Determine the (X, Y) coordinate at the center of the cell enclosing the given text.  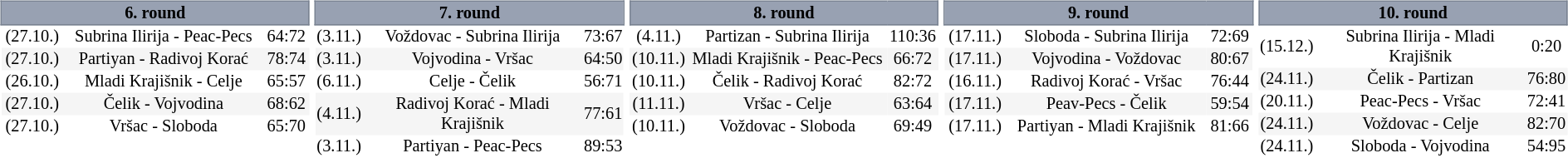
10. round (1414, 12)
Vojvodina - Vršac (472, 60)
54:95 (1546, 146)
77:61 (603, 115)
Radivoj Korać - Mladi Krajišnik (472, 115)
Voždovac - Sloboda (787, 126)
Peac-Pecs - Vršac (1420, 101)
68:62 (286, 105)
7. round (470, 12)
72:69 (1229, 37)
81:66 (1229, 126)
Mladi Krajišnik - Peac-Pecs (787, 60)
69:49 (912, 126)
110:36 (912, 37)
59:54 (1229, 105)
65:57 (286, 81)
(6.11.) (339, 81)
Mladi Krajišnik - Celje (163, 81)
Subrina Ilirija - Mladi Krajišnik (1420, 47)
6. round (154, 12)
80:67 (1229, 60)
Celje - Čelik (472, 81)
Voždovac - Celje (1420, 125)
65:70 (286, 126)
(16.11.) (975, 81)
Sloboda - Vojvodina (1420, 146)
Vojvodina - Voždovac (1106, 60)
0:20 (1546, 47)
Partiyan - Mladi Krajišnik (1106, 126)
Vršac - Sloboda (163, 126)
Radivoj Korać - Vršac (1106, 81)
Čelik - Radivoj Korać (787, 81)
76:80 (1546, 80)
78:74 (286, 60)
Subrina Ilirija - Peac-Pecs (163, 37)
(20.11.) (1287, 101)
Sloboda - Subrina Ilirija (1106, 37)
66:72 (912, 60)
82:72 (912, 81)
9. round (1098, 12)
73:67 (603, 37)
Čelik - Partizan (1420, 80)
Partiyan - Radivoj Korać (163, 60)
Partizan - Subrina Ilirija (787, 37)
Voždovac - Subrina Ilirija (472, 37)
89:53 (603, 146)
64:50 (603, 60)
72:41 (1546, 101)
64:72 (286, 37)
(15.12.) (1287, 47)
63:64 (912, 105)
Partiyan - Peac-Pecs (472, 146)
82:70 (1546, 125)
8. round (784, 12)
Čelik - Vojvodina (163, 105)
Peav-Pecs - Čelik (1106, 105)
56:71 (603, 81)
Vršac - Celje (787, 105)
76:44 (1229, 81)
(11.11.) (658, 105)
(26.10.) (32, 81)
